Detect which cell encompasses the target text, then output its (x, y) center coordinate. 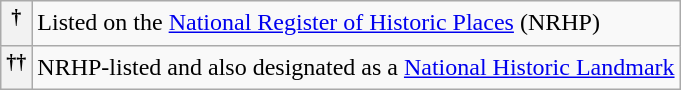
†† (16, 68)
Listed on the National Register of Historic Places (NRHP) (356, 24)
† (16, 24)
NRHP-listed and also designated as a National Historic Landmark (356, 68)
